Provide the (x, y) coordinate of the cell's center where the given text is located.  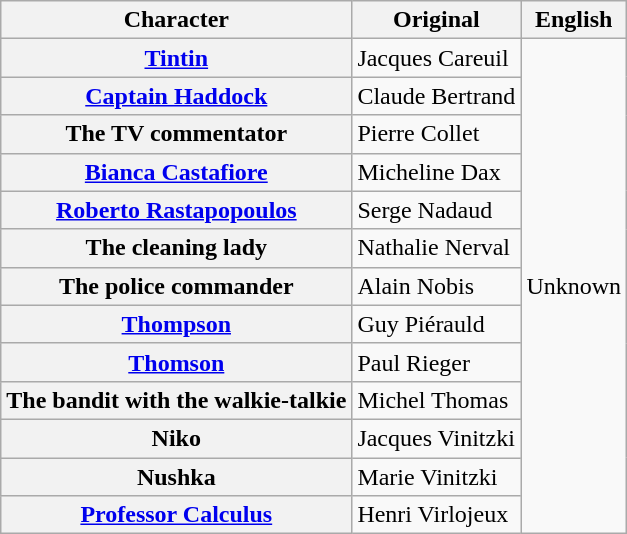
Captain Haddock (176, 96)
Professor Calculus (176, 515)
Guy Piérauld (436, 324)
Micheline Dax (436, 172)
Claude Bertrand (436, 96)
The police commander (176, 286)
Alain Nobis (436, 286)
Jacques Careuil (436, 58)
Jacques Vinitzki (436, 438)
The TV commentator (176, 134)
Paul Rieger (436, 362)
Serge Nadaud (436, 210)
Niko (176, 438)
Thompson (176, 324)
Henri Virlojeux (436, 515)
Marie Vinitzki (436, 477)
Tintin (176, 58)
Original (436, 20)
Michel Thomas (436, 400)
Unknown (574, 286)
Bianca Castafiore (176, 172)
Roberto Rastapopoulos (176, 210)
Thomson (176, 362)
The cleaning lady (176, 248)
Nathalie Nerval (436, 248)
Nushka (176, 477)
English (574, 20)
The bandit with the walkie-talkie (176, 400)
Character (176, 20)
Pierre Collet (436, 134)
